Locate the cell with the specified text and output its (X, Y) center coordinate. 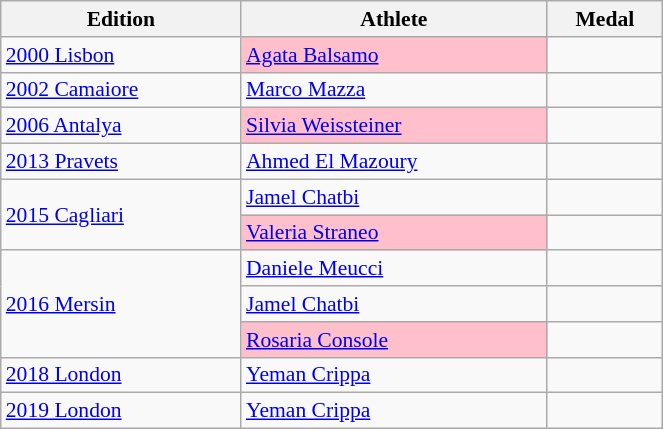
Athlete (394, 19)
Marco Mazza (394, 90)
2015 Cagliari (121, 214)
Daniele Meucci (394, 269)
2016 Mersin (121, 304)
Agata Balsamo (394, 55)
2000 Lisbon (121, 55)
Silvia Weissteiner (394, 126)
Rosaria Console (394, 340)
2018 London (121, 375)
Medal (605, 19)
2013 Pravets (121, 162)
Valeria Straneo (394, 233)
2002 Camaiore (121, 90)
Edition (121, 19)
2006 Antalya (121, 126)
2019 London (121, 411)
Ahmed El Mazoury (394, 162)
